Locate the cell with the specified text and output its (x, y) center coordinate. 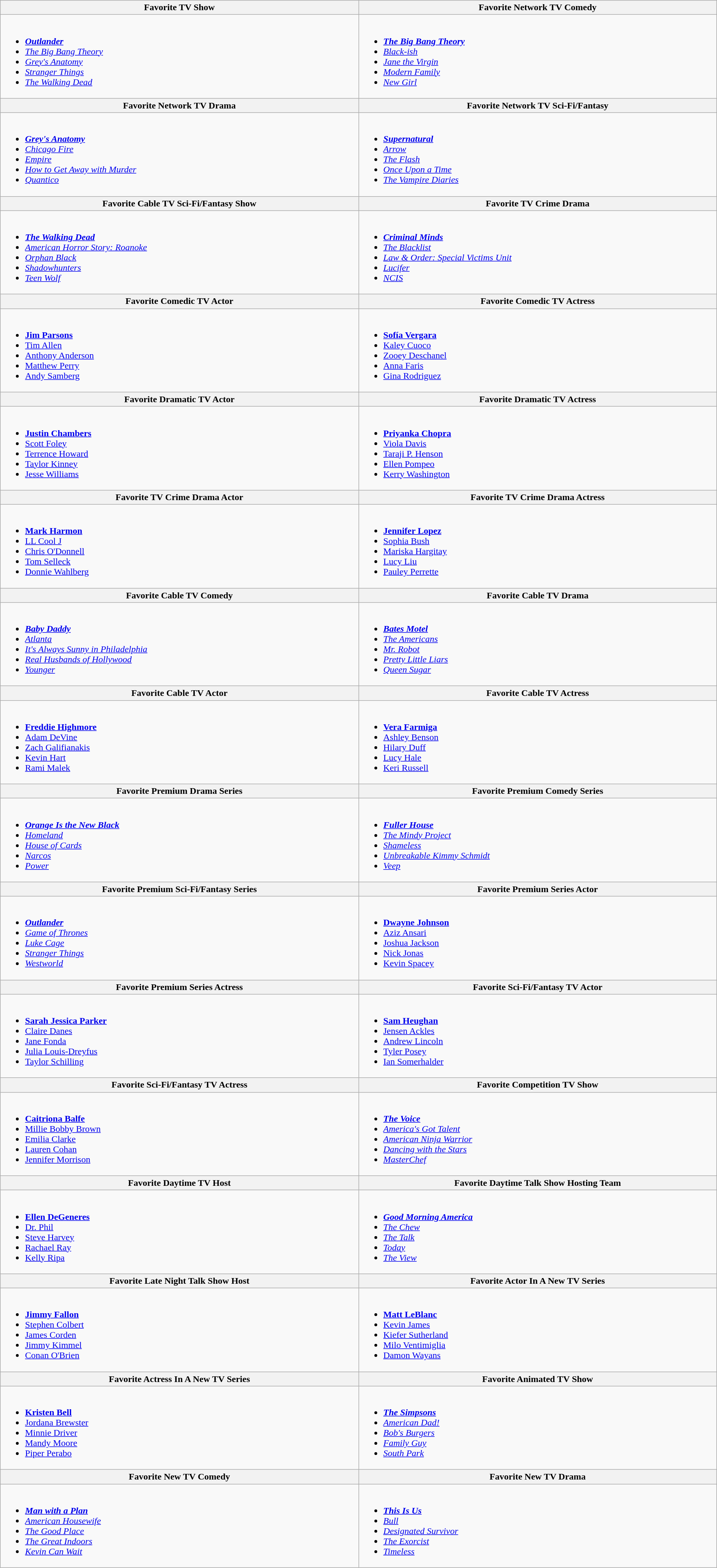
The VoiceAmerica's Got TalentAmerican Ninja WarriorDancing with the StarsMasterChef (538, 1134)
Orange Is the New BlackHomelandHouse of CardsNarcosPower (179, 840)
Favorite TV Crime Drama (538, 203)
Favorite Cable TV Drama (538, 595)
Favorite Late Night Talk Show Host (179, 1281)
SupernaturalArrowThe FlashOnce Upon a TimeThe Vampire Diaries (538, 154)
The SimpsonsAmerican Dad!Bob's BurgersFamily GuySouth Park (538, 1428)
Favorite Network TV Sci-Fi/Fantasy (538, 105)
The Big Bang TheoryBlack-ishJane the VirginModern FamilyNew Girl (538, 57)
Favorite Cable TV Actor (179, 693)
Vera FarmigaAshley BensonHilary DuffLucy HaleKeri Russell (538, 742)
Caitriona BalfeMillie Bobby BrownEmilia ClarkeLauren CohanJennifer Morrison (179, 1134)
Favorite Network TV Comedy (538, 8)
Favorite Network TV Drama (179, 105)
Grey's AnatomyChicago FireEmpireHow to Get Away with MurderQuantico (179, 154)
Favorite Animated TV Show (538, 1379)
Favorite Cable TV Actress (538, 693)
Justin ChambersScott FoleyTerrence HowardTaylor KinneyJesse Williams (179, 448)
Favorite Premium Sci-Fi/Fantasy Series (179, 889)
Sam HeughanJensen AcklesAndrew LincolnTyler PoseyIan Somerhalder (538, 1036)
Favorite Daytime TV Host (179, 1183)
This Is UsBullDesignated SurvivorThe ExorcistTimeless (538, 1526)
Mark HarmonLL Cool JChris O'DonnellTom SelleckDonnie Wahlberg (179, 546)
Favorite New TV Comedy (179, 1477)
Jim ParsonsTim AllenAnthony AndersonMatthew PerryAndy Samberg (179, 350)
Jennifer LopezSophia BushMariska HargitayLucy LiuPauley Perrette (538, 546)
Priyanka ChopraViola DavisTaraji P. HensonEllen PompeoKerry Washington (538, 448)
Favorite Premium Comedy Series (538, 791)
Favorite Comedic TV Actress (538, 301)
Favorite Cable TV Comedy (179, 595)
Favorite Actor In A New TV Series (538, 1281)
OutlanderThe Big Bang TheoryGrey's AnatomyStranger ThingsThe Walking Dead (179, 57)
Favorite Comedic TV Actor (179, 301)
Sarah Jessica ParkerClaire DanesJane FondaJulia Louis-DreyfusTaylor Schilling (179, 1036)
Bates MotelThe AmericansMr. RobotPretty Little LiarsQueen Sugar (538, 644)
Favorite New TV Drama (538, 1477)
Man with a PlanAmerican HousewifeThe Good PlaceThe Great IndoorsKevin Can Wait (179, 1526)
Matt LeBlancKevin JamesKiefer SutherlandMilo VentimigliaDamon Wayans (538, 1330)
Favorite TV Show (179, 8)
Favorite Sci-Fi/Fantasy TV Actor (538, 987)
Favorite Premium Series Actress (179, 987)
Favorite Premium Series Actor (538, 889)
Favorite Premium Drama Series (179, 791)
The Walking DeadAmerican Horror Story: RoanokeOrphan BlackShadowhuntersTeen Wolf (179, 253)
Baby DaddyAtlantaIt's Always Sunny in PhiladelphiaReal Husbands of HollywoodYounger (179, 644)
Ellen DeGeneresDr. PhilSteve HarveyRachael RayKelly Ripa (179, 1232)
Favorite Dramatic TV Actor (179, 399)
Fuller HouseThe Mindy ProjectShamelessUnbreakable Kimmy SchmidtVeep (538, 840)
Favorite Cable TV Sci-Fi/Fantasy Show (179, 203)
Kristen BellJordana BrewsterMinnie DriverMandy MoorePiper Perabo (179, 1428)
OutlanderGame of ThronesLuke CageStranger ThingsWestworld (179, 938)
Favorite Sci-Fi/Fantasy TV Actress (179, 1085)
Sofía VergaraKaley CuocoZooey DeschanelAnna FarisGina Rodriguez (538, 350)
Favorite Daytime Talk Show Hosting Team (538, 1183)
Criminal MindsThe BlacklistLaw & Order: Special Victims UnitLuciferNCIS (538, 253)
Favorite Actress In A New TV Series (179, 1379)
Dwayne JohnsonAziz AnsariJoshua JacksonNick JonasKevin Spacey (538, 938)
Favorite Competition TV Show (538, 1085)
Freddie HighmoreAdam DeVineZach GalifianakisKevin HartRami Malek (179, 742)
Good Morning AmericaThe ChewThe TalkTodayThe View (538, 1232)
Favorite Dramatic TV Actress (538, 399)
Favorite TV Crime Drama Actress (538, 497)
Jimmy FallonStephen ColbertJames CordenJimmy KimmelConan O'Brien (179, 1330)
Favorite TV Crime Drama Actor (179, 497)
